Pinpoint the cell where the given text exists, returning its (x, y) midpoint coordinate. 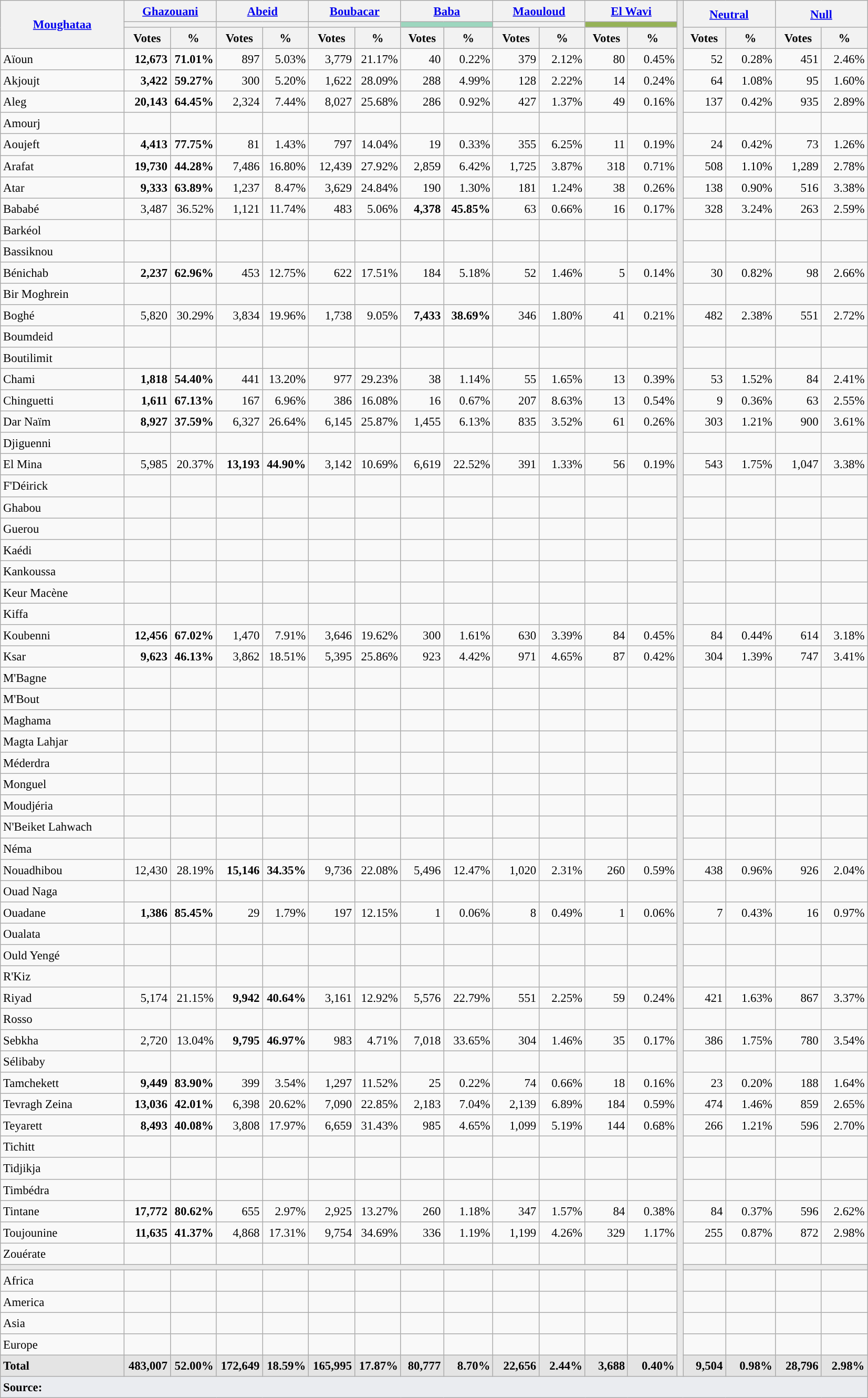
2.31% (562, 870)
80 (606, 60)
451 (798, 60)
Monguel (62, 785)
17.97% (286, 1125)
7.04% (468, 1104)
21.15% (193, 998)
137 (704, 102)
5.19% (562, 1125)
9,333 (147, 187)
2.22% (562, 81)
2,859 (422, 166)
22.79% (468, 998)
867 (798, 998)
34.35% (286, 870)
655 (239, 1211)
2.65% (844, 1104)
1.61% (468, 636)
0.40% (652, 1366)
0.68% (652, 1125)
4.26% (562, 1233)
44.28% (193, 166)
Chami (62, 379)
29.23% (378, 379)
11 (606, 145)
5,395 (332, 657)
263 (798, 209)
3.18% (844, 636)
329 (606, 1233)
835 (516, 422)
747 (798, 657)
516 (798, 187)
9,795 (239, 1040)
52.00% (193, 1366)
53 (704, 379)
1,121 (239, 209)
0.82% (750, 273)
483 (332, 209)
13,036 (147, 1104)
1,020 (516, 870)
Bir Moghrein (62, 294)
Arafat (62, 166)
13.27% (378, 1211)
Null (821, 14)
12.75% (286, 273)
Dar Naïm (62, 422)
Ksar (62, 657)
1.26% (844, 145)
181 (516, 187)
Zouérate (62, 1254)
5.18% (468, 273)
1,047 (798, 464)
4.71% (378, 1040)
622 (332, 273)
0.14% (652, 273)
83.90% (193, 1083)
900 (798, 422)
427 (516, 102)
Ouad Naga (62, 891)
144 (606, 1125)
9,449 (147, 1083)
1,455 (422, 422)
6,327 (239, 422)
0.21% (652, 315)
Kiffa (62, 614)
1.18% (468, 1211)
336 (422, 1233)
1.39% (750, 657)
59.27% (193, 81)
0.44% (750, 636)
7.44% (286, 102)
859 (798, 1104)
1,237 (239, 187)
780 (798, 1040)
2.12% (562, 60)
Bassiknou (62, 251)
1.30% (468, 187)
Maouloud (539, 12)
Aleg (62, 102)
12.92% (378, 998)
6.13% (468, 422)
3.39% (562, 636)
983 (332, 1040)
Boubacar (355, 12)
7,018 (422, 1040)
36.52% (193, 209)
508 (704, 166)
40 (422, 60)
391 (516, 464)
16.08% (378, 400)
2,139 (516, 1104)
9 (704, 400)
0.20% (750, 1083)
Djiguenni (62, 443)
Méderdra (62, 763)
22.52% (468, 464)
Koubenni (62, 636)
Tamchekett (62, 1083)
Tevragh Zeina (62, 1104)
22.85% (378, 1104)
7,090 (332, 1104)
Moughataa (62, 25)
6.42% (468, 166)
2.59% (844, 209)
3.87% (562, 166)
25.86% (378, 657)
85.45% (193, 912)
138 (704, 187)
25 (422, 1083)
Baba (447, 12)
1,289 (798, 166)
2.25% (562, 998)
985 (422, 1125)
34.69% (378, 1233)
11.74% (286, 209)
1,297 (332, 1083)
28.19% (193, 870)
N'Beiket Lahwach (62, 827)
483,007 (147, 1366)
49 (606, 102)
3,161 (332, 998)
55 (516, 379)
17.51% (378, 273)
1.65% (562, 379)
Timbédra (62, 1189)
7.91% (286, 636)
8.47% (286, 187)
Sebkha (62, 1040)
5,576 (422, 998)
1.64% (844, 1083)
7 (704, 912)
286 (422, 102)
2.62% (844, 1211)
5,985 (147, 464)
10.69% (378, 464)
0.97% (844, 912)
441 (239, 379)
44.90% (286, 464)
2.97% (286, 1211)
19,730 (147, 166)
73 (798, 145)
0.43% (750, 912)
346 (516, 315)
2.04% (844, 870)
35 (606, 1040)
3,646 (332, 636)
190 (422, 187)
1.33% (562, 464)
Aoujeft (62, 145)
9,754 (332, 1233)
5 (606, 273)
2.89% (844, 102)
3,688 (606, 1366)
Kankoussa (62, 572)
9,942 (239, 998)
20,143 (147, 102)
8 (516, 912)
62.96% (193, 273)
0.67% (468, 400)
2,237 (147, 273)
12.15% (378, 912)
2,183 (422, 1104)
421 (704, 998)
25.68% (378, 102)
74 (516, 1083)
15,146 (239, 870)
1.57% (562, 1211)
6,619 (422, 464)
20.37% (193, 464)
1,725 (516, 166)
Ghazouani (170, 12)
19.96% (286, 315)
Amourj (62, 123)
Atar (62, 187)
1.80% (562, 315)
22.08% (378, 870)
5.03% (286, 60)
5,174 (147, 998)
37.59% (193, 422)
12,439 (332, 166)
197 (332, 912)
Néma (62, 849)
Keur Macène (62, 593)
5.06% (378, 209)
Tintane (62, 1211)
Nouadhibou (62, 870)
1,622 (332, 81)
Ouadane (62, 912)
33.65% (468, 1040)
80,777 (422, 1366)
3.61% (844, 422)
1.43% (286, 145)
3,422 (147, 81)
2.44% (562, 1366)
24 (704, 145)
1,470 (239, 636)
355 (516, 145)
6.96% (286, 400)
0.71% (652, 166)
Kaédi (62, 550)
Tichitt (62, 1147)
2.78% (844, 166)
1.08% (750, 81)
6.25% (562, 145)
20.62% (286, 1104)
61 (606, 422)
31.43% (378, 1125)
630 (516, 636)
Total (62, 1366)
6.89% (562, 1104)
266 (704, 1125)
17.87% (378, 1366)
3,629 (332, 187)
Boghé (62, 315)
Source: (434, 1387)
Bababé (62, 209)
0.87% (750, 1233)
9.05% (378, 315)
16.80% (286, 166)
64 (704, 81)
40.64% (286, 998)
30.29% (193, 315)
45.85% (468, 209)
172,649 (239, 1366)
1,199 (516, 1233)
0.39% (652, 379)
M'Bout (62, 700)
3,862 (239, 657)
11,635 (147, 1233)
13.20% (286, 379)
3.24% (750, 209)
0.54% (652, 400)
8.70% (468, 1366)
Africa (62, 1281)
63.89% (193, 187)
Ghabou (62, 508)
23 (704, 1083)
Magta Lahjar (62, 742)
38.69% (468, 315)
5,496 (422, 870)
3,834 (239, 315)
2.38% (750, 315)
46.97% (286, 1040)
0.37% (750, 1211)
Maghama (62, 721)
5.20% (286, 81)
42.01% (193, 1104)
9,736 (332, 870)
926 (798, 870)
2.66% (844, 273)
438 (704, 870)
2,720 (147, 1040)
2.41% (844, 379)
165,995 (332, 1366)
27.92% (378, 166)
28,796 (798, 1366)
Akjoujt (62, 81)
6,659 (332, 1125)
0.33% (468, 145)
1.14% (468, 379)
40.08% (193, 1125)
7,433 (422, 315)
2.46% (844, 60)
6,145 (332, 422)
328 (704, 209)
1.37% (562, 102)
95 (798, 81)
Abeid (263, 12)
167 (239, 400)
Asia (62, 1323)
98 (798, 273)
12,430 (147, 870)
77.75% (193, 145)
971 (516, 657)
2.55% (844, 400)
3.37% (844, 998)
379 (516, 60)
30 (704, 273)
2,324 (239, 102)
797 (332, 145)
Ould Yengé (62, 955)
El Mina (62, 464)
897 (239, 60)
1.79% (286, 912)
0.98% (750, 1366)
19 (422, 145)
347 (516, 1211)
2.70% (844, 1125)
14 (606, 81)
19.62% (378, 636)
F'Déirick (62, 486)
9,504 (704, 1366)
America (62, 1302)
1.60% (844, 81)
Moudjéria (62, 806)
Barkéol (62, 230)
12,673 (147, 60)
5,820 (147, 315)
872 (798, 1233)
54.40% (193, 379)
1.63% (750, 998)
1.17% (652, 1233)
1,611 (147, 400)
12.47% (468, 870)
Oualata (62, 934)
0.28% (750, 60)
46.13% (193, 657)
41 (606, 315)
288 (422, 81)
14.04% (378, 145)
1.10% (750, 166)
18.59% (286, 1366)
4,413 (147, 145)
4.42% (468, 657)
59 (606, 998)
17,772 (147, 1211)
24.84% (378, 187)
64.45% (193, 102)
El Wavi (631, 12)
2,925 (332, 1211)
22,656 (516, 1366)
0.36% (750, 400)
8,493 (147, 1125)
13,193 (239, 464)
71.01% (193, 60)
8,927 (147, 422)
9,623 (147, 657)
18.51% (286, 657)
7,486 (239, 166)
Boumdeid (62, 336)
80.62% (193, 1211)
318 (606, 166)
29 (239, 912)
25.87% (378, 422)
3,808 (239, 1125)
1,386 (147, 912)
6,398 (239, 1104)
1.24% (562, 187)
1.52% (750, 379)
482 (704, 315)
0.96% (750, 870)
Riyad (62, 998)
614 (798, 636)
67.13% (193, 400)
3.41% (844, 657)
13.04% (193, 1040)
12,456 (147, 636)
935 (798, 102)
8,027 (332, 102)
18 (606, 1083)
3.52% (562, 422)
81 (239, 145)
Aïoun (62, 60)
923 (422, 657)
17.31% (286, 1233)
474 (704, 1104)
1,738 (332, 315)
2.72% (844, 315)
0.92% (468, 102)
Neutral (729, 14)
Teyarett (62, 1125)
Sélibaby (62, 1062)
Tidjikja (62, 1168)
M'Bagne (62, 678)
Boutilimit (62, 358)
4,378 (422, 209)
1.19% (468, 1233)
Guerou (62, 529)
543 (704, 464)
21.17% (378, 60)
Bénichab (62, 273)
128 (516, 81)
11.52% (378, 1083)
255 (704, 1233)
3,142 (332, 464)
3,779 (332, 60)
4,868 (239, 1233)
Europe (62, 1345)
0.38% (652, 1211)
303 (704, 422)
4.99% (468, 81)
1,099 (516, 1125)
28.09% (378, 81)
67.02% (193, 636)
0.90% (750, 187)
1,818 (147, 379)
87 (606, 657)
Rosso (62, 1019)
188 (798, 1083)
26.64% (286, 422)
0.49% (562, 912)
3,487 (147, 209)
453 (239, 273)
Chinguetti (62, 400)
399 (239, 1083)
Toujounine (62, 1233)
41.37% (193, 1233)
8.63% (562, 400)
R'Kiz (62, 976)
207 (516, 400)
56 (606, 464)
977 (332, 379)
